Identify which cell holds the provided text, then report its [X, Y] central coordinate. 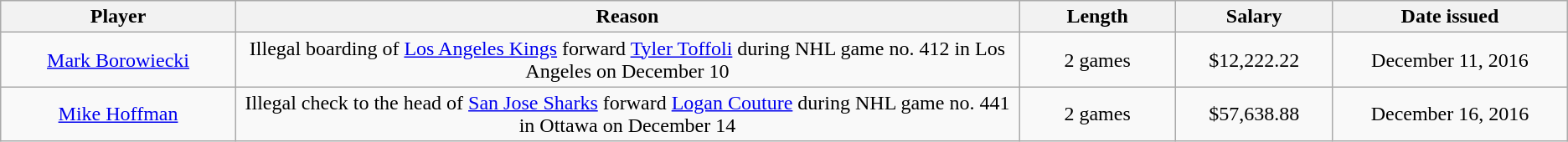
$57,638.88 [1255, 114]
$12,222.22 [1255, 60]
December 16, 2016 [1451, 114]
Player [119, 17]
Mark Borowiecki [119, 60]
Salary [1255, 17]
Length [1097, 17]
Illegal boarding of Los Angeles Kings forward Tyler Toffoli during NHL game no. 412 in Los Angeles on December 10 [627, 60]
Date issued [1451, 17]
December 11, 2016 [1451, 60]
Mike Hoffman [119, 114]
Reason [627, 17]
Illegal check to the head of San Jose Sharks forward Logan Couture during NHL game no. 441 in Ottawa on December 14 [627, 114]
